Scan for the cell matching the given text and deliver its (x, y) coordinate at center. 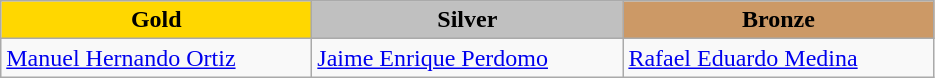
Rafael Eduardo Medina (778, 58)
Jaime Enrique Perdomo (468, 58)
Silver (468, 20)
Bronze (778, 20)
Gold (156, 20)
Manuel Hernando Ortiz (156, 58)
